Detect which cell encompasses the target text, then output its (X, Y) center coordinate. 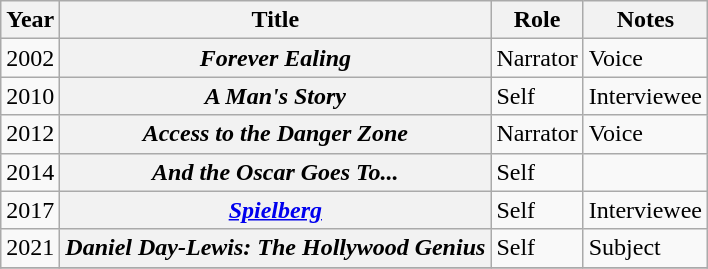
Subject (645, 248)
2010 (30, 96)
Title (276, 20)
2012 (30, 134)
2021 (30, 248)
A Man's Story (276, 96)
2014 (30, 172)
Year (30, 20)
Forever Ealing (276, 58)
2002 (30, 58)
Access to the Danger Zone (276, 134)
And the Oscar Goes To... (276, 172)
Spielberg (276, 210)
Daniel Day-Lewis: The Hollywood Genius (276, 248)
Role (537, 20)
2017 (30, 210)
Notes (645, 20)
